Return (x, y) of the center of cell containing provided text 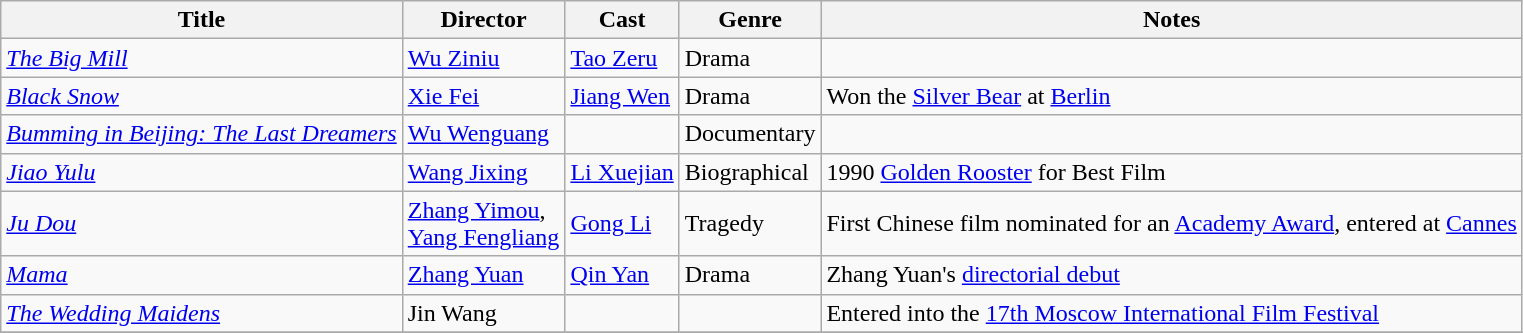
Qin Yan (622, 275)
Jin Wang (484, 313)
Genre (750, 20)
Documentary (750, 134)
Gong Li (622, 224)
Bumming in Beijing: The Last Dreamers (202, 134)
Black Snow (202, 96)
Jiang Wen (622, 96)
Tao Zeru (622, 58)
Notes (1172, 20)
Biographical (750, 172)
Zhang Yimou,Yang Fengliang (484, 224)
The Big Mill (202, 58)
The Wedding Maidens (202, 313)
Director (484, 20)
Entered into the 17th Moscow International Film Festival (1172, 313)
Mama (202, 275)
Jiao Yulu (202, 172)
Xie Fei (484, 96)
Cast (622, 20)
Wu Wenguang (484, 134)
1990 Golden Rooster for Best Film (1172, 172)
Wu Ziniu (484, 58)
Won the Silver Bear at Berlin (1172, 96)
Li Xuejian (622, 172)
Tragedy (750, 224)
Ju Dou (202, 224)
Wang Jixing (484, 172)
First Chinese film nominated for an Academy Award, entered at Cannes (1172, 224)
Zhang Yuan's directorial debut (1172, 275)
Zhang Yuan (484, 275)
Title (202, 20)
